Detect which cell encompasses the target text, then output its [x, y] center coordinate. 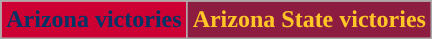
Arizona victories [94, 20]
Arizona State victories [309, 20]
